Find where the given text appears and provide that cell's center as (X, Y) coordinate. 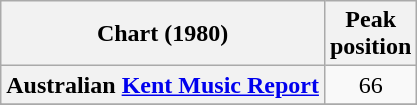
Chart (1980) (163, 34)
66 (370, 85)
Australian Kent Music Report (163, 85)
Peakposition (370, 34)
